Search for the cell housing the specified text and yield its (x, y) center coordinate. 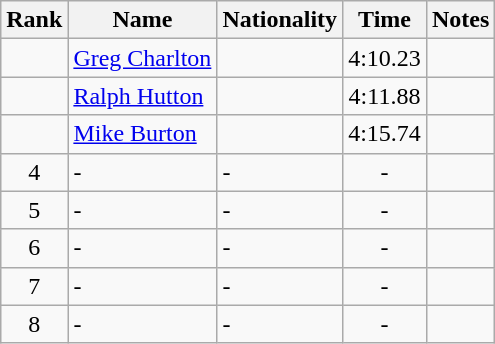
4:15.74 (385, 134)
5 (34, 210)
Nationality (280, 20)
Mike Burton (142, 134)
7 (34, 286)
6 (34, 248)
4 (34, 172)
4:11.88 (385, 96)
Greg Charlton (142, 58)
4:10.23 (385, 58)
Notes (460, 20)
Ralph Hutton (142, 96)
Rank (34, 20)
Name (142, 20)
Time (385, 20)
8 (34, 324)
